Find where the given text appears and provide that cell's center as (X, Y) coordinate. 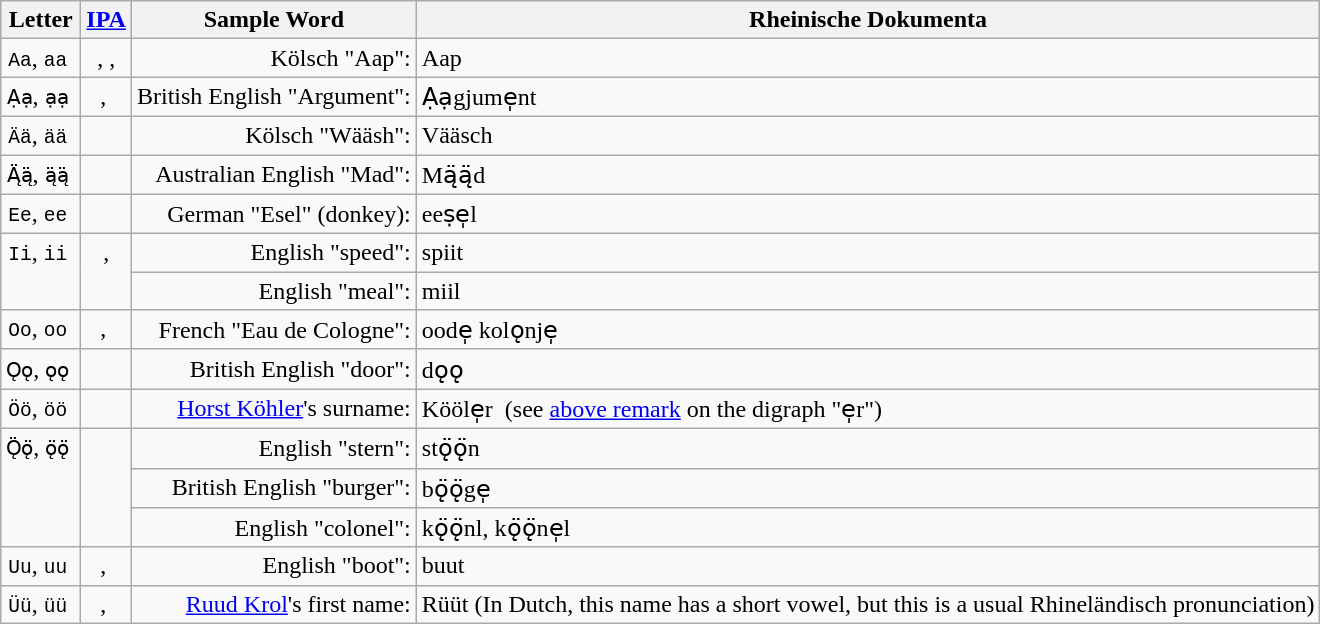
British English "Argument": (274, 97)
dǫǫ (868, 369)
Ee, ee (41, 214)
Ạạ, ạạ (41, 97)
English "meal": (274, 291)
British English "burger": (274, 488)
English "stern": (274, 448)
Horst Köhler's surname: (274, 409)
English "boot": (274, 566)
buut (868, 566)
Aa, aa (41, 58)
Sample Word (274, 20)
English "speed": (274, 253)
eeṣe̩l (868, 214)
IPA (106, 20)
Rüüt (In Dutch, this name has a short vowel, but this is a usual Rhineländisch pronunciation) (868, 604)
Kölsch "Aap": (274, 58)
Australian English "Mad": (274, 174)
Öö, öö (41, 409)
English "colonel": (274, 528)
kǫ̈ǫ̈nl, kǫ̈ǫ̈ne̩l (868, 528)
Ą̈ą̈, ą̈ą̈ (41, 174)
Rheinische Dokumenta (868, 20)
Aap (868, 58)
Letter (41, 20)
Kölsch "Wääsh": (274, 135)
British English "door": (274, 369)
miil (868, 291)
stǫ̈ǫ̈n (868, 448)
Ruud Krol's first name: (274, 604)
Üü, üü (41, 604)
Ǫ̈ǫ̈, ǫ̈ǫ̈ (41, 488)
oode̩ kolǫnje̩ (868, 330)
Ää, ää (41, 135)
bǫ̈ǫ̈ge̩ (868, 488)
Oo, oo (41, 330)
Kööle̩r (see above remark on the digraph "e̩r") (868, 409)
French "Eau de Cologne": (274, 330)
, , (106, 58)
Ii, ii (41, 272)
German "Esel" (donkey): (274, 214)
Mą̈ą̈d (868, 174)
Ạạgjume̩nt (868, 97)
Ǫǫ, ǫǫ (41, 369)
Vääsch (868, 135)
Uu, uu (41, 566)
spiit (868, 253)
